Extract the (X, Y) coordinate from the center of the cell holding the provided text.  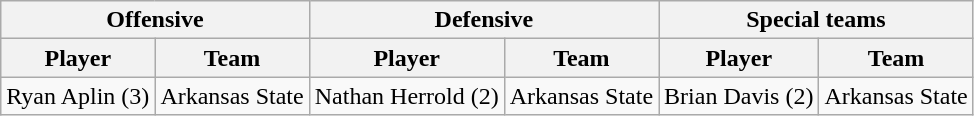
Special teams (816, 20)
Ryan Aplin (3) (78, 96)
Nathan Herrold (2) (406, 96)
Offensive (155, 20)
Defensive (484, 20)
Brian Davis (2) (739, 96)
